Pinpoint the cell where the given text exists, returning its [x, y] midpoint coordinate. 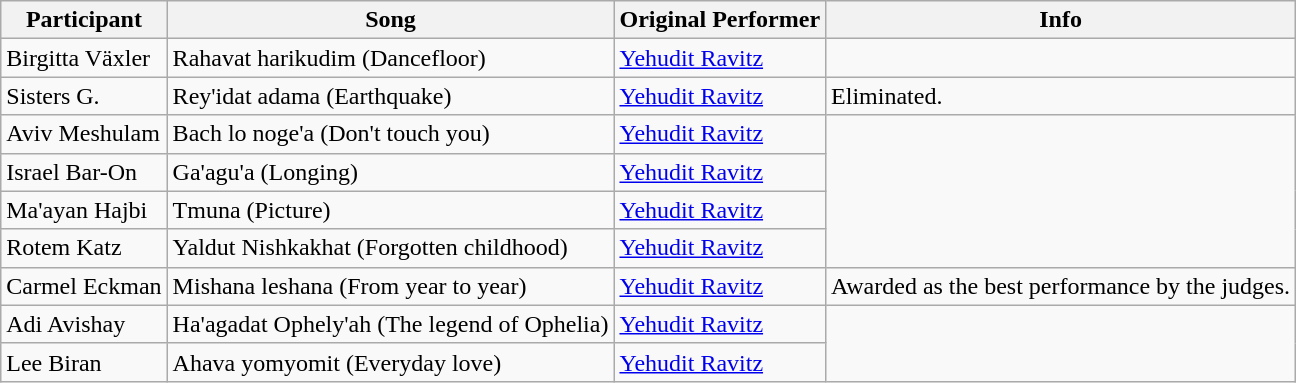
Birgitta Växler [84, 58]
Rahavat harikudim (Dancefloor) [390, 58]
Info [1061, 20]
Adi Avishay [84, 324]
Eliminated. [1061, 96]
Rey'idat adama (Earthquake) [390, 96]
Ga'agu'a (Longing) [390, 172]
Ahava yomyomit (Everyday love) [390, 362]
Lee Biran [84, 362]
Song [390, 20]
Awarded as the best performance by the judges. [1061, 286]
Mishana leshana (From year to year) [390, 286]
Sisters G. [84, 96]
Israel Bar-On [84, 172]
Yaldut Nishkakhat (Forgotten childhood) [390, 248]
Tmuna (Picture) [390, 210]
Rotem Katz [84, 248]
Carmel Eckman [84, 286]
Aviv Meshulam [84, 134]
Bach lo noge'a (Don't touch you) [390, 134]
Participant [84, 20]
Ma'ayan Hajbi [84, 210]
Original Performer [720, 20]
Ha'agadat Ophely'ah (The legend of Ophelia) [390, 324]
